Pinpoint the cell where the given text exists, returning its [x, y] midpoint coordinate. 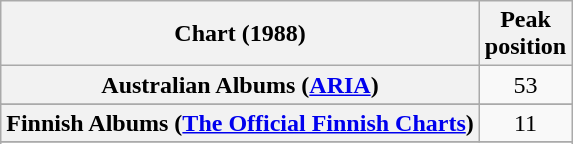
Finnish Albums (The Official Finnish Charts) [240, 123]
Peakposition [525, 34]
Chart (1988) [240, 34]
11 [525, 123]
Australian Albums (ARIA) [240, 85]
53 [525, 85]
